Return [x, y] of the center of cell containing provided text 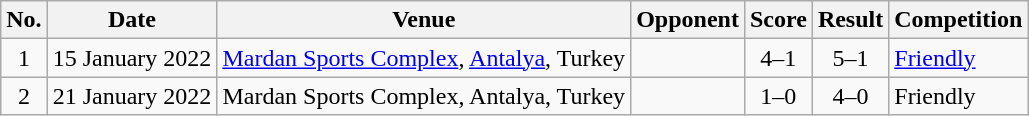
Score [778, 20]
Date [132, 20]
Competition [958, 20]
21 January 2022 [132, 96]
Result [850, 20]
No. [24, 20]
1 [24, 58]
2 [24, 96]
4–0 [850, 96]
5–1 [850, 58]
15 January 2022 [132, 58]
1–0 [778, 96]
4–1 [778, 58]
Venue [424, 20]
Opponent [688, 20]
